From the cell containing the given text, extract its center point as (x, y) coordinate. 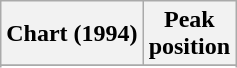
Chart (1994) (72, 34)
Peakposition (189, 34)
